Capture the cell that displays the provided text and extract its [x, y] central coordinate. 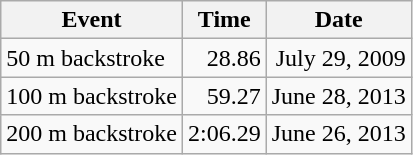
100 m backstroke [92, 96]
2:06.29 [224, 134]
June 28, 2013 [338, 96]
59.27 [224, 96]
200 m backstroke [92, 134]
Date [338, 20]
June 26, 2013 [338, 134]
July 29, 2009 [338, 58]
Event [92, 20]
Time [224, 20]
50 m backstroke [92, 58]
28.86 [224, 58]
